Pinpoint the cell where the given text exists, returning its [x, y] midpoint coordinate. 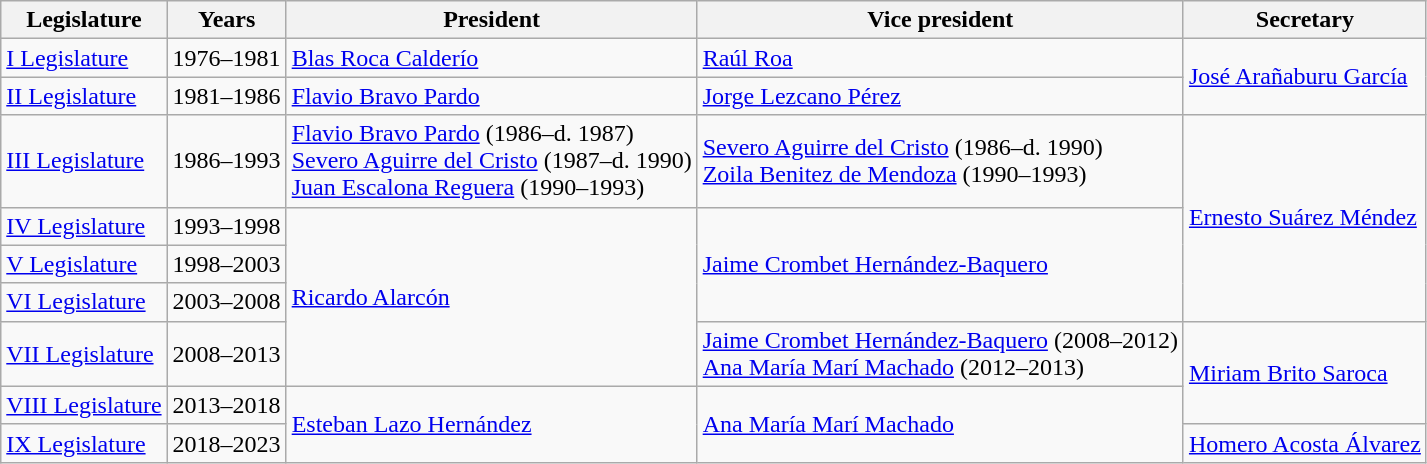
II Legislature [84, 96]
I Legislature [84, 58]
Blas Roca Calderío [492, 58]
2003–2008 [226, 302]
Secretary [1304, 20]
Jorge Lezcano Pérez [940, 96]
Homero Acosta Álvarez [1304, 443]
2018–2023 [226, 443]
VIII Legislature [84, 405]
2013–2018 [226, 405]
III Legislature [84, 161]
Ricardo Alarcón [492, 296]
1981–1986 [226, 96]
1998–2003 [226, 264]
VI Legislature [84, 302]
Flavio Bravo Pardo (1986–d. 1987)Severo Aguirre del Cristo (1987–d. 1990)Juan Escalona Reguera (1990–1993) [492, 161]
Vice president [940, 20]
2008–2013 [226, 354]
IX Legislature [84, 443]
VII Legislature [84, 354]
Jaime Crombet Hernández-Baquero [940, 264]
Years [226, 20]
Severo Aguirre del Cristo (1986–d. 1990)Zoila Benitez de Mendoza (1990–1993) [940, 161]
President [492, 20]
IV Legislature [84, 226]
Flavio Bravo Pardo [492, 96]
1986–1993 [226, 161]
Esteban Lazo Hernández [492, 424]
Legislature [84, 20]
1976–1981 [226, 58]
1993–1998 [226, 226]
José Arañaburu García [1304, 77]
Miriam Brito Saroca [1304, 372]
Ana María Marí Machado [940, 424]
Ernesto Suárez Méndez [1304, 218]
V Legislature [84, 264]
Jaime Crombet Hernández-Baquero (2008–2012)Ana María Marí Machado (2012–2013) [940, 354]
Raúl Roa [940, 58]
